Extract the [x, y] coordinate from the center of the cell holding the provided text.  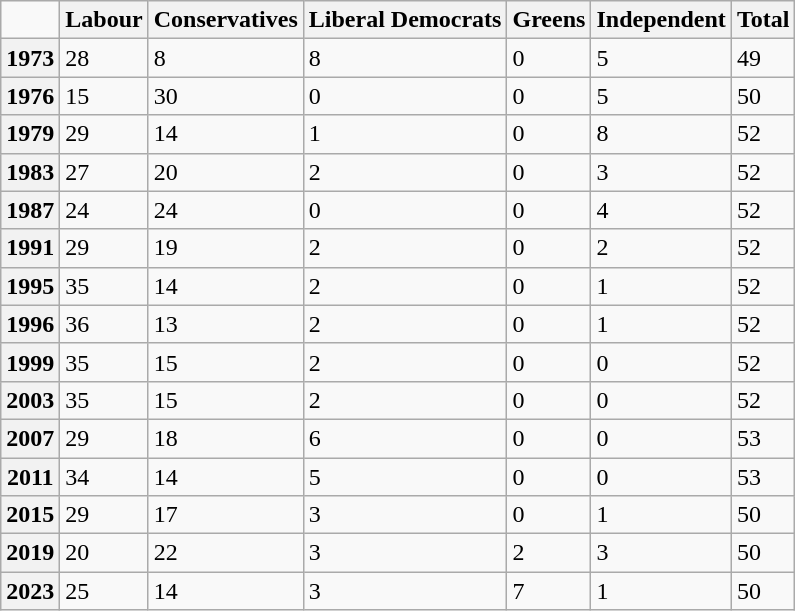
Liberal Democrats [405, 20]
1983 [30, 172]
1996 [30, 324]
Independent [661, 20]
Labour [104, 20]
13 [226, 324]
Greens [549, 20]
1999 [30, 362]
Conservatives [226, 20]
1991 [30, 248]
19 [226, 248]
2007 [30, 438]
28 [104, 58]
49 [763, 58]
7 [549, 591]
1973 [30, 58]
2015 [30, 515]
18 [226, 438]
1976 [30, 96]
27 [104, 172]
2003 [30, 400]
34 [104, 477]
4 [661, 210]
6 [405, 438]
30 [226, 96]
1995 [30, 286]
1987 [30, 210]
36 [104, 324]
17 [226, 515]
Total [763, 20]
1979 [30, 134]
2023 [30, 591]
22 [226, 553]
25 [104, 591]
2011 [30, 477]
2019 [30, 553]
